Return [X, Y] of the center of cell containing provided text 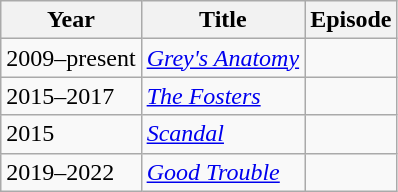
Title [223, 20]
Good Trouble [223, 172]
The Fosters [223, 96]
2019–2022 [71, 172]
Episode [351, 20]
2009–present [71, 58]
Year [71, 20]
Scandal [223, 134]
2015 [71, 134]
Grey's Anatomy [223, 58]
2015–2017 [71, 96]
